From the cell containing the given text, extract its center point as (x, y) coordinate. 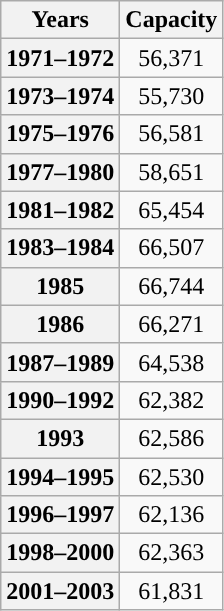
1973–1974 (60, 96)
1990–1992 (60, 400)
1985 (60, 286)
62,530 (172, 477)
62,136 (172, 515)
1986 (60, 324)
62,586 (172, 438)
1981–1982 (60, 210)
1994–1995 (60, 477)
Years (60, 20)
56,581 (172, 134)
66,744 (172, 286)
1993 (60, 438)
1983–1984 (60, 248)
Capacity (172, 20)
62,382 (172, 400)
2001–2003 (60, 591)
58,651 (172, 172)
66,507 (172, 248)
65,454 (172, 210)
64,538 (172, 362)
1996–1997 (60, 515)
1975–1976 (60, 134)
66,271 (172, 324)
1987–1989 (60, 362)
62,363 (172, 553)
1971–1972 (60, 58)
1977–1980 (60, 172)
1998–2000 (60, 553)
56,371 (172, 58)
61,831 (172, 591)
55,730 (172, 96)
